Output the [x, y] coordinate of the center of the cell containing the given text.  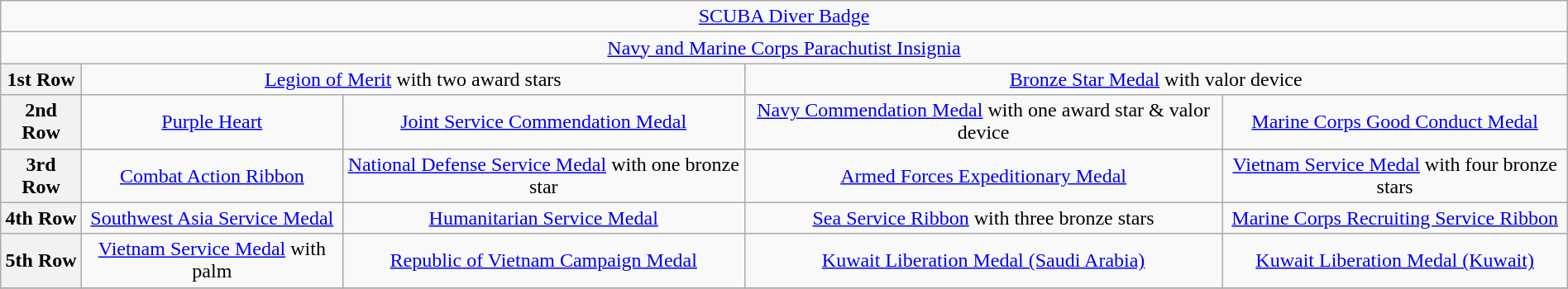
Sea Service Ribbon with three bronze stars [983, 218]
Vietnam Service Medal with palm [212, 261]
Vietnam Service Medal with four bronze stars [1394, 175]
Combat Action Ribbon [212, 175]
Navy Commendation Medal with one award star & valor device [983, 122]
Purple Heart [212, 122]
Joint Service Commendation Medal [543, 122]
Marine Corps Good Conduct Medal [1394, 122]
Marine Corps Recruiting Service Ribbon [1394, 218]
Republic of Vietnam Campaign Medal [543, 261]
Legion of Merit with two award stars [413, 79]
5th Row [41, 261]
Kuwait Liberation Medal (Kuwait) [1394, 261]
2nd Row [41, 122]
Southwest Asia Service Medal [212, 218]
1st Row [41, 79]
SCUBA Diver Badge [784, 17]
4th Row [41, 218]
Armed Forces Expeditionary Medal [983, 175]
Bronze Star Medal with valor device [1156, 79]
Kuwait Liberation Medal (Saudi Arabia) [983, 261]
3rd Row [41, 175]
Humanitarian Service Medal [543, 218]
Navy and Marine Corps Parachutist Insignia [784, 48]
National Defense Service Medal with one bronze star [543, 175]
